Find where the given text appears and provide that cell's center as (X, Y) coordinate. 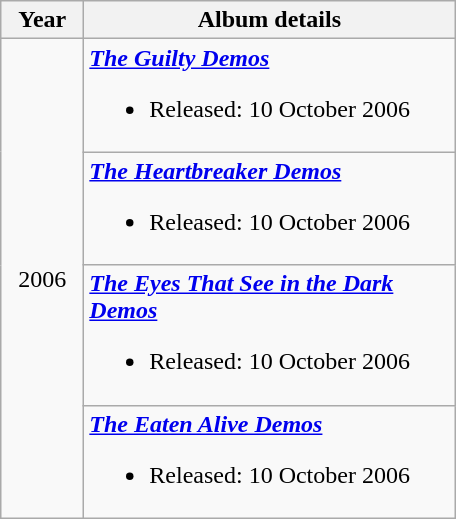
Album details (270, 20)
The Eaten Alive DemosReleased: 10 October 2006 (270, 462)
The Heartbreaker DemosReleased: 10 October 2006 (270, 208)
The Eyes That See in the Dark DemosReleased: 10 October 2006 (270, 335)
Year (42, 20)
2006 (42, 278)
The Guilty DemosReleased: 10 October 2006 (270, 96)
